Locate the cell with the specified text and output its [x, y] center coordinate. 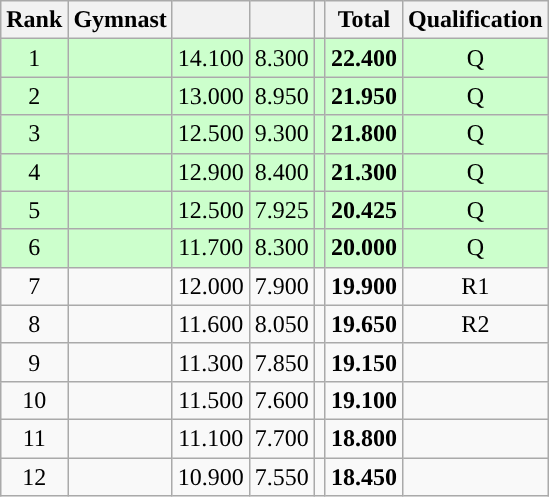
18.800 [364, 438]
11 [34, 438]
13.000 [210, 96]
2 [34, 96]
Qualification [476, 20]
8.050 [282, 324]
7.925 [282, 210]
4 [34, 172]
R2 [476, 324]
12.900 [210, 172]
10 [34, 400]
18.450 [364, 477]
10.900 [210, 477]
19.650 [364, 324]
Rank [34, 20]
Total [364, 20]
6 [34, 248]
11.700 [210, 248]
1 [34, 58]
11.600 [210, 324]
7.850 [282, 362]
11.500 [210, 400]
8.950 [282, 96]
7.550 [282, 477]
9 [34, 362]
9.300 [282, 134]
R1 [476, 286]
22.400 [364, 58]
5 [34, 210]
19.100 [364, 400]
14.100 [210, 58]
11.100 [210, 438]
7.900 [282, 286]
20.425 [364, 210]
8 [34, 324]
11.300 [210, 362]
8.400 [282, 172]
3 [34, 134]
21.800 [364, 134]
Gymnast [120, 20]
19.150 [364, 362]
12 [34, 477]
19.900 [364, 286]
12.000 [210, 286]
7.600 [282, 400]
7.700 [282, 438]
20.000 [364, 248]
7 [34, 286]
21.950 [364, 96]
21.300 [364, 172]
